Return [X, Y] of the center of cell containing provided text 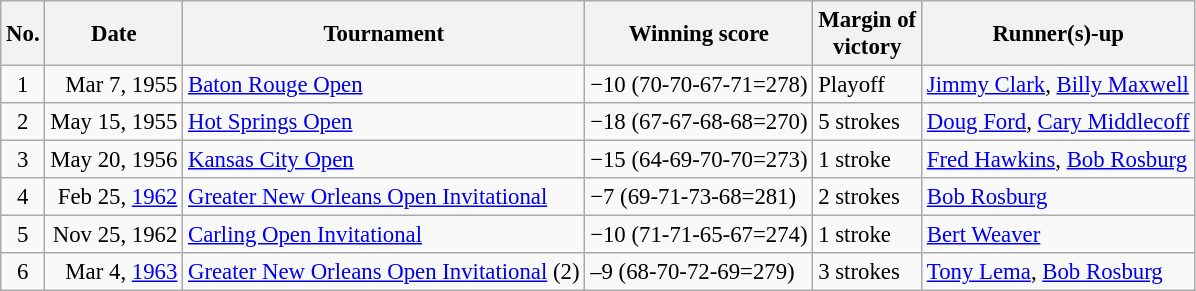
Greater New Orleans Open Invitational [384, 197]
Tournament [384, 34]
Feb 25, 1962 [114, 197]
Bert Weaver [1058, 235]
−10 (70-70-67-71=278) [699, 85]
4 [23, 197]
Hot Springs Open [384, 122]
Runner(s)-up [1058, 34]
1 [23, 85]
Nov 25, 1962 [114, 235]
−10 (71-71-65-67=274) [699, 235]
−7 (69-71-73-68=281) [699, 197]
Jimmy Clark, Billy Maxwell [1058, 85]
Baton Rouge Open [384, 85]
Carling Open Invitational [384, 235]
−15 (64-69-70-70=273) [699, 160]
Bob Rosburg [1058, 197]
Date [114, 34]
Margin ofvictory [868, 34]
−18 (67-67-68-68=270) [699, 122]
May 20, 1956 [114, 160]
5 strokes [868, 122]
Playoff [868, 85]
3 [23, 160]
Winning score [699, 34]
Kansas City Open [384, 160]
Doug Ford, Cary Middlecoff [1058, 122]
5 [23, 235]
Fred Hawkins, Bob Rosburg [1058, 160]
2 [23, 122]
No. [23, 34]
2 strokes [868, 197]
Mar 7, 1955 [114, 85]
May 15, 1955 [114, 122]
